Capture the cell that displays the provided text and extract its [X, Y] central coordinate. 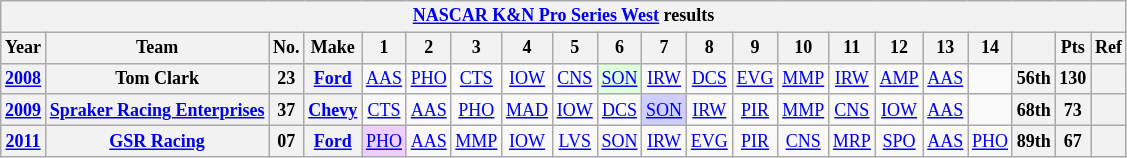
2011 [24, 140]
67 [1073, 140]
LVS [574, 140]
13 [946, 48]
Spraker Racing Enterprises [156, 110]
9 [755, 48]
11 [852, 48]
NASCAR K&N Pro Series West results [564, 16]
68th [1034, 110]
10 [804, 48]
89th [1034, 140]
Chevy [333, 110]
2009 [24, 110]
Year [24, 48]
Pts [1073, 48]
3 [476, 48]
23 [286, 78]
AMP [899, 78]
7 [664, 48]
1 [384, 48]
12 [899, 48]
Team [156, 48]
Ref [1109, 48]
2 [428, 48]
130 [1073, 78]
Tom Clark [156, 78]
GSR Racing [156, 140]
6 [620, 48]
14 [990, 48]
56th [1034, 78]
4 [528, 48]
8 [709, 48]
5 [574, 48]
2008 [24, 78]
MRP [852, 140]
73 [1073, 110]
MAD [528, 110]
No. [286, 48]
37 [286, 110]
Make [333, 48]
07 [286, 140]
SPO [899, 140]
